Provide the (X, Y) coordinate of the cell's center where the given text is located.  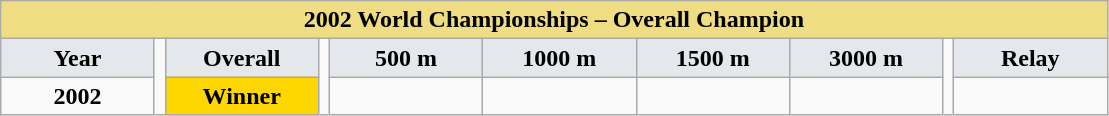
2002 (78, 96)
Overall (242, 58)
1000 m (560, 58)
Relay (1030, 58)
1500 m (712, 58)
Year (78, 58)
Winner (242, 96)
500 m (406, 58)
3000 m (866, 58)
2002 World Championships – Overall Champion (554, 20)
